Return the (X, Y) coordinate for the center point of the cell that contains the specified text.  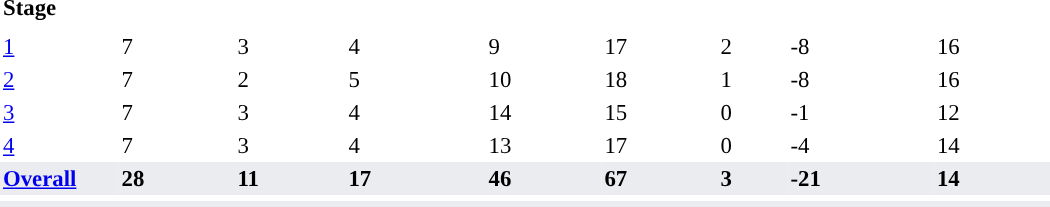
-21 (860, 178)
-4 (860, 146)
13 (543, 146)
Overall (59, 178)
28 (176, 178)
46 (543, 178)
9 (543, 46)
12 (992, 112)
15 (659, 112)
11 (290, 178)
18 (659, 80)
10 (543, 80)
-1 (860, 112)
5 (403, 80)
67 (659, 178)
